Capture the cell that displays the provided text and extract its [X, Y] central coordinate. 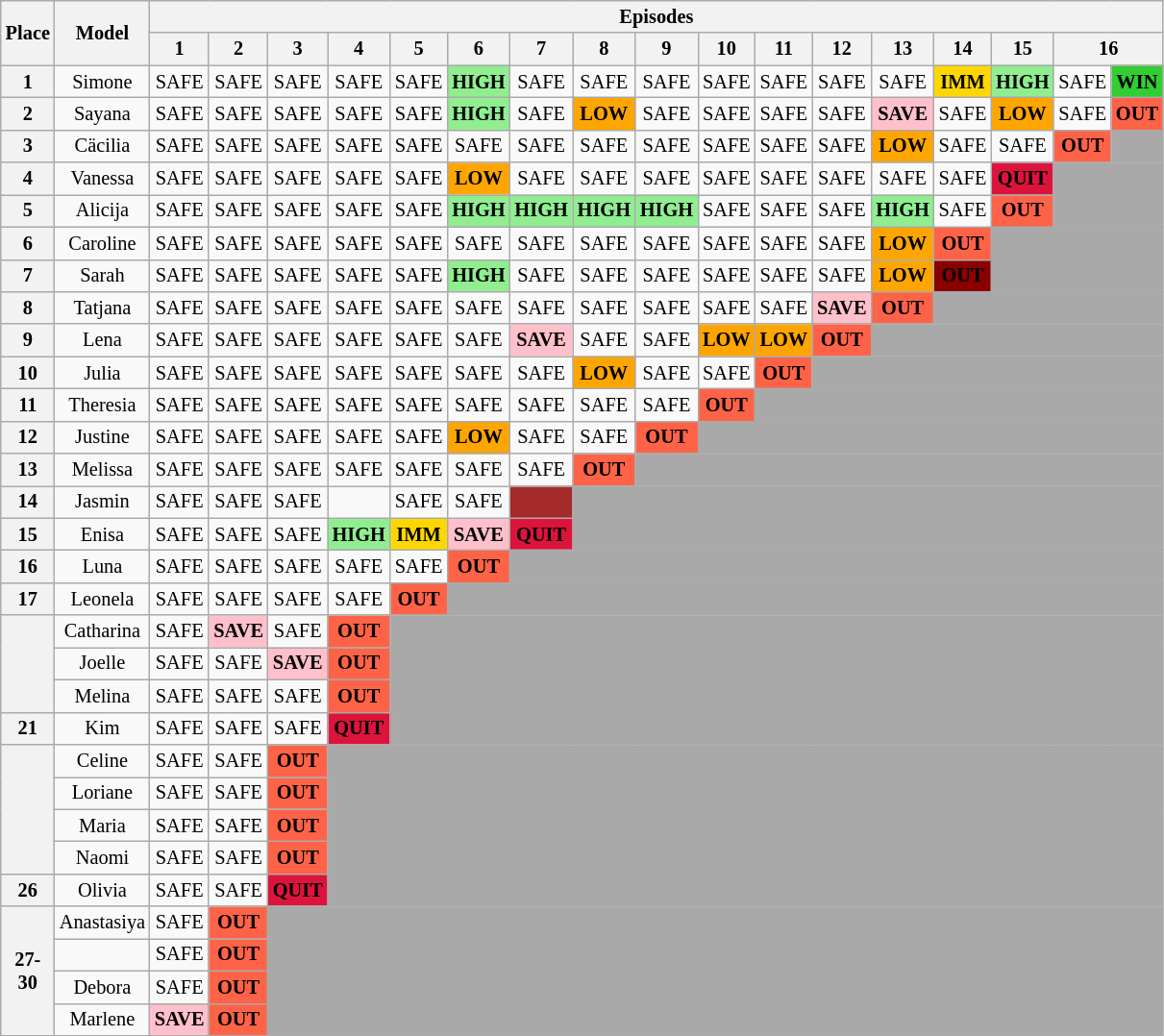
21 [28, 728]
Theresia [102, 405]
Alicija [102, 210]
26 [28, 890]
Vanessa [102, 179]
Joelle [102, 663]
Melina [102, 696]
Tatjana [102, 308]
Celine [102, 760]
Caroline [102, 243]
Simone [102, 82]
WIN [1137, 82]
Episodes [656, 16]
Maria [102, 826]
Sayana [102, 113]
17 [28, 599]
Jasmin [102, 502]
Sarah [102, 276]
Melissa [102, 470]
Olivia [102, 890]
Luna [102, 566]
Enisa [102, 534]
Model [102, 33]
Place [28, 33]
Kim [102, 728]
Justine [102, 437]
Lena [102, 340]
Loriane [102, 793]
Anastasiya [102, 923]
Julia [102, 373]
Marlene [102, 1020]
Leonela [102, 599]
Naomi [102, 857]
Debora [102, 987]
Cäcilia [102, 146]
Catharina [102, 631]
27-30 [28, 971]
